Detect which cell encompasses the target text, then output its (x, y) center coordinate. 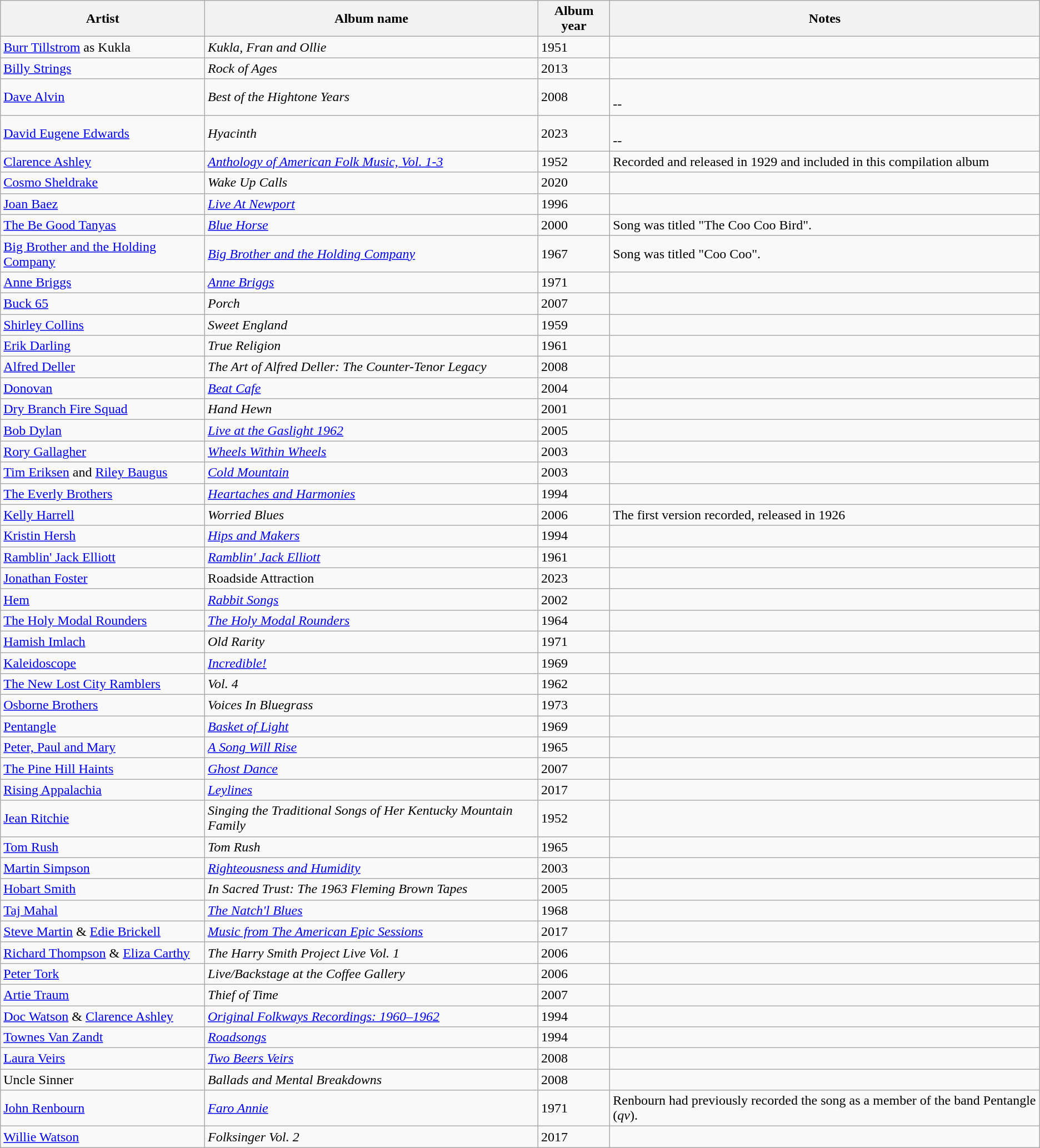
Ballads and Mental Breakdowns (372, 1080)
Rabbit Songs (372, 599)
Peter, Paul and Mary (103, 748)
Hamish Imlach (103, 641)
Peter Tork (103, 974)
Two Beers Veirs (372, 1059)
Music from The American Epic Sessions (372, 931)
Buck 65 (103, 303)
Cosmo Sheldrake (103, 183)
1964 (573, 620)
Wake Up Calls (372, 183)
1968 (573, 910)
Hyacinth (372, 133)
2001 (573, 409)
The Be Good Tanyas (103, 225)
Rory Gallagher (103, 452)
1962 (573, 684)
Basket of Light (372, 726)
Hips and Makers (372, 536)
The Everly Brothers (103, 494)
Best of the Hightone Years (372, 97)
Alfred Deller (103, 367)
Willie Watson (103, 1137)
Bob Dylan (103, 430)
2004 (573, 388)
2002 (573, 599)
Incredible! (372, 663)
Osborne Brothers (103, 705)
1951 (573, 47)
Original Folkways Recordings: 1960–1962 (372, 1016)
Jonathan Foster (103, 578)
Cold Mountain (372, 473)
Heartaches and Harmonies (372, 494)
Hem (103, 599)
Anthology of American Folk Music, Vol. 1-3 (372, 162)
Kaleidoscope (103, 663)
Joan Baez (103, 204)
Notes (824, 19)
Hobart Smith (103, 889)
Shirley Collins (103, 325)
Martin Simpson (103, 868)
Song was titled "The Coo Coo Bird". (824, 225)
John Renbourn (103, 1109)
Erik Darling (103, 346)
Live/Backstage at the Coffee Gallery (372, 974)
Sweet England (372, 325)
Renbourn had previously recorded the song as a member of the band Pentangle (qv). (824, 1109)
1959 (573, 325)
Donovan (103, 388)
Faro Annie (372, 1109)
In Sacred Trust: The 1963 Fleming Brown Tapes (372, 889)
Uncle Sinner (103, 1080)
Artist (103, 19)
The Natch'l Blues (372, 910)
2013 (573, 68)
Thief of Time (372, 995)
Wheels Within Wheels (372, 452)
Recorded and released in 1929 and included in this compilation album (824, 162)
The Art of Alfred Deller: The Counter-Tenor Legacy (372, 367)
Roadside Attraction (372, 578)
David Eugene Edwards (103, 133)
Live At Newport (372, 204)
Rock of Ages (372, 68)
A Song Will Rise (372, 748)
Album year (573, 19)
The New Lost City Ramblers (103, 684)
Jean Ritchie (103, 819)
Burr Tillstrom as Kukla (103, 47)
Voices In Bluegrass (372, 705)
Beat Cafe (372, 388)
Dave Alvin (103, 97)
Leylines (372, 790)
Blue Horse (372, 225)
1967 (573, 253)
Kristin Hersh (103, 536)
Dry Branch Fire Squad (103, 409)
Old Rarity (372, 641)
Live at the Gaslight 1962 (372, 430)
Taj Mahal (103, 910)
Song was titled "Coo Coo". (824, 253)
Ghost Dance (372, 769)
Artie Traum (103, 995)
Kelly Harrell (103, 515)
1973 (573, 705)
Laura Veirs (103, 1059)
2000 (573, 225)
The Pine Hill Haints (103, 769)
Album name (372, 19)
Righteousness and Humidity (372, 868)
Singing the Traditional Songs of Her Kentucky Mountain Family (372, 819)
2020 (573, 183)
Roadsongs (372, 1037)
True Religion (372, 346)
Kukla, Fran and Ollie (372, 47)
Billy Strings (103, 68)
Vol. 4 (372, 684)
Folksinger Vol. 2 (372, 1137)
Doc Watson & Clarence Ashley (103, 1016)
Porch (372, 303)
Hand Hewn (372, 409)
Clarence Ashley (103, 162)
Richard Thompson & Eliza Carthy (103, 953)
The first version recorded, released in 1926 (824, 515)
Townes Van Zandt (103, 1037)
Rising Appalachia (103, 790)
Tim Eriksen and Riley Baugus (103, 473)
Worried Blues (372, 515)
Steve Martin & Edie Brickell (103, 931)
Pentangle (103, 726)
The Harry Smith Project Live Vol. 1 (372, 953)
1996 (573, 204)
